For the text-containing cell, return its midpoint in (X, Y) coordinate format. 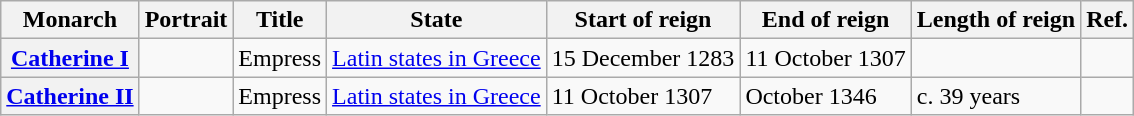
Catherine I (70, 58)
Ref. (1108, 20)
Length of reign (996, 20)
End of reign (826, 20)
Start of reign (643, 20)
Catherine II (70, 96)
Monarch (70, 20)
Portrait (186, 20)
October 1346 (826, 96)
Title (280, 20)
15 December 1283 (643, 58)
State (437, 20)
c. 39 years (996, 96)
